For the text-containing cell, return its midpoint in (X, Y) coordinate format. 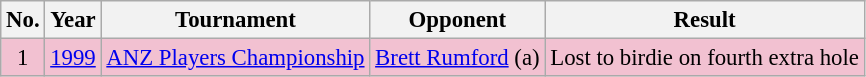
Opponent (458, 20)
1 (23, 58)
Year (73, 20)
Result (704, 20)
ANZ Players Championship (236, 58)
Brett Rumford (a) (458, 58)
Tournament (236, 20)
No. (23, 20)
1999 (73, 58)
Lost to birdie on fourth extra hole (704, 58)
